Extract the (X, Y) coordinate from the center of the cell holding the provided text.  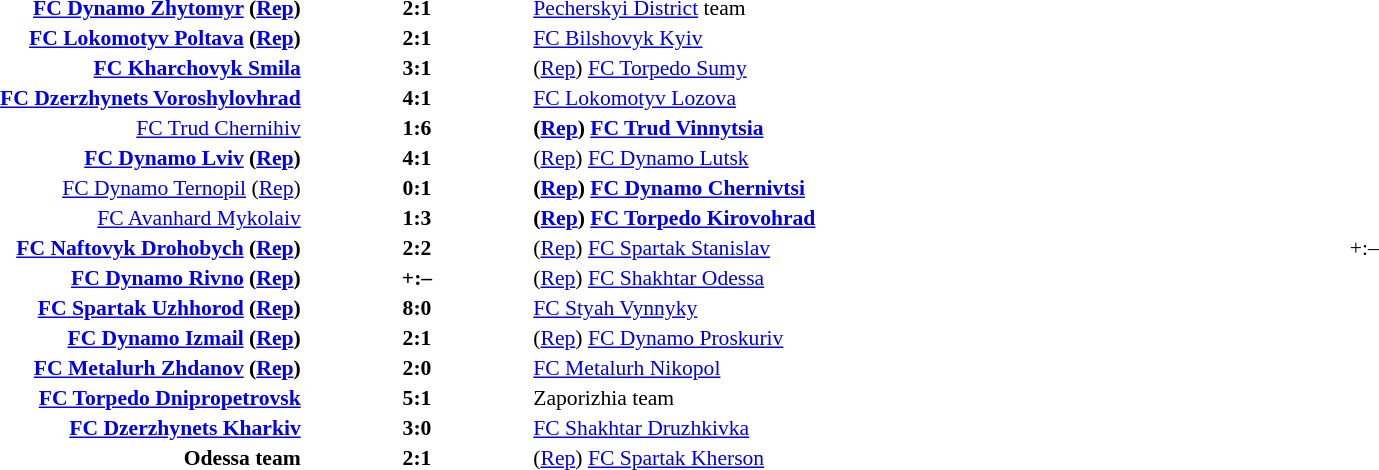
1:6 (418, 128)
5:1 (418, 398)
(Rep) FC Dynamo Proskuriv (721, 338)
Zaporizhia team (721, 398)
(Rep) FC Shakhtar Odessa (721, 278)
(Rep) FC Torpedo Kirovohrad (721, 218)
FC Lokomotyv Lozova (721, 98)
3:0 (418, 428)
(Rep) FC Dynamo Lutsk (721, 158)
FC Shakhtar Druzhkivka (721, 428)
1:3 (418, 218)
(Rep) FC Trud Vinnytsia (721, 128)
(Rep) FC Spartak Stanislav (721, 248)
FC Bilshovyk Kyiv (721, 38)
FC Styah Vynnyky (721, 308)
FC Metalurh Nikopol (721, 368)
8:0 (418, 308)
+:– (418, 278)
2:0 (418, 368)
2:2 (418, 248)
(Rep) FC Torpedo Sumy (721, 68)
0:1 (418, 188)
3:1 (418, 68)
(Rep) FC Dynamo Chernivtsi (721, 188)
